Extract the [x, y] coordinate from the center of the cell holding the provided text.  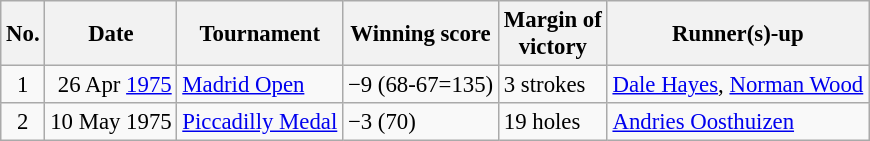
−3 (70) [421, 122]
2 [23, 122]
26 Apr 1975 [111, 85]
Date [111, 34]
Madrid Open [260, 85]
Dale Hayes, Norman Wood [738, 85]
Winning score [421, 34]
10 May 1975 [111, 122]
Tournament [260, 34]
Andries Oosthuizen [738, 122]
Runner(s)-up [738, 34]
Margin ofvictory [552, 34]
No. [23, 34]
Piccadilly Medal [260, 122]
−9 (68-67=135) [421, 85]
3 strokes [552, 85]
19 holes [552, 122]
1 [23, 85]
